Provide the (X, Y) coordinate of the cell's center where the given text is located.  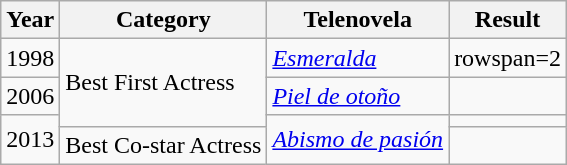
2006 (30, 96)
2013 (30, 140)
rowspan=2 (508, 58)
Esmeralda (358, 58)
Piel de otoño (358, 96)
Result (508, 20)
Abismo de pasión (358, 140)
Telenovela (358, 20)
Best First Actress (164, 82)
Year (30, 20)
1998 (30, 58)
Category (164, 20)
Best Co-star Actress (164, 145)
